Extract the (x, y) coordinate from the center of the cell holding the provided text.  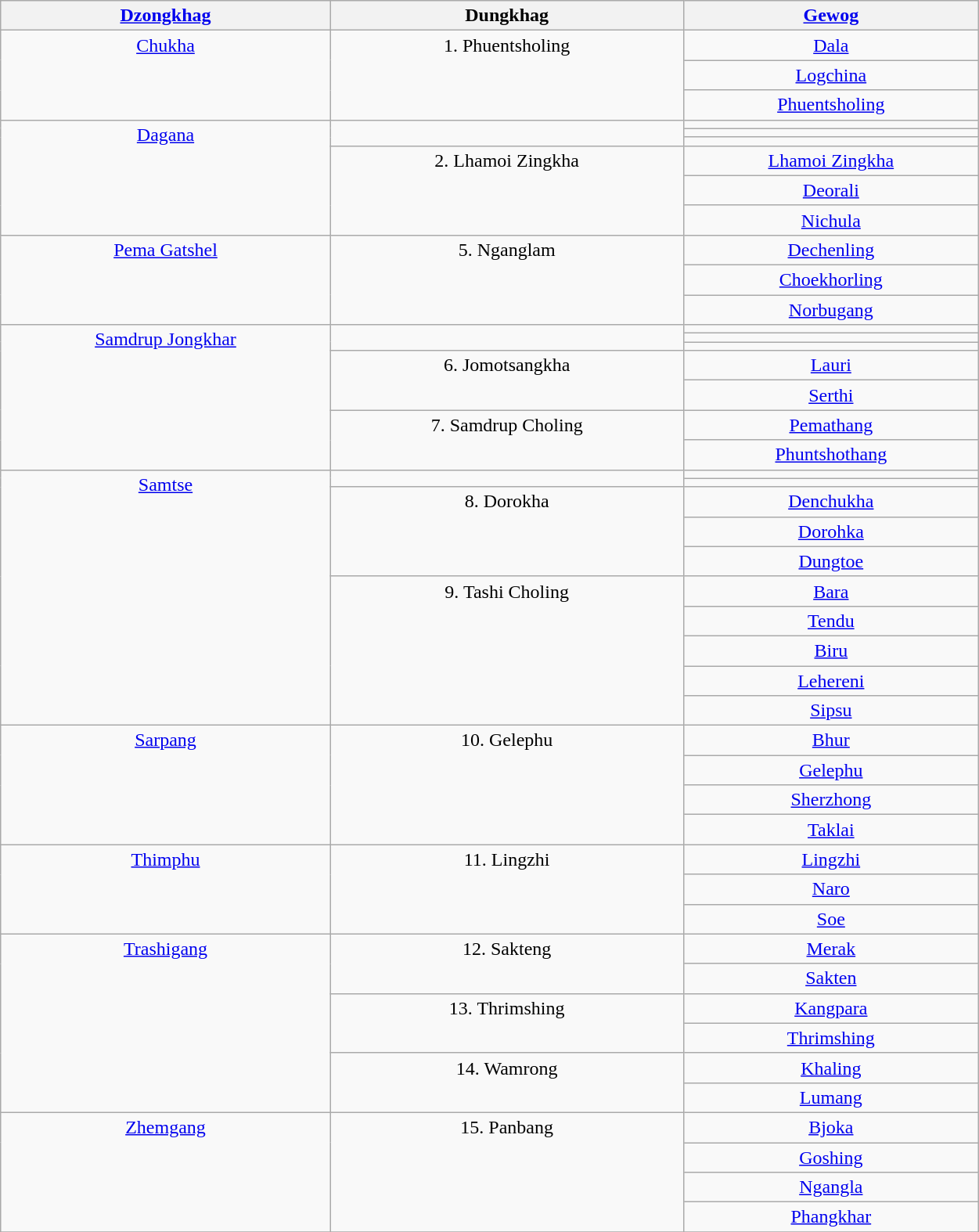
Logchina (831, 75)
Merak (831, 949)
Thrimshing (831, 1038)
Lauri (831, 366)
Sakten (831, 978)
Trashigang (166, 1023)
13. Thrimshing (507, 1023)
Phangkhar (831, 1217)
Dungtoe (831, 561)
Lehereni (831, 680)
Gewog (831, 16)
Gelephu (831, 770)
Samdrup Jongkhar (166, 398)
Nichula (831, 220)
Kangpara (831, 1008)
Dorohka (831, 531)
Phuntshothang (831, 455)
14. Wamrong (507, 1083)
Samtse (166, 598)
Dala (831, 45)
Tendu (831, 621)
Lumang (831, 1097)
Khaling (831, 1068)
Lhamoi Zingkha (831, 160)
2. Lhamoi Zingkha (507, 190)
Sarpang (166, 785)
Bhur (831, 740)
Goshing (831, 1158)
Biru (831, 650)
Bara (831, 591)
Denchukha (831, 502)
Soe (831, 919)
Ngangla (831, 1187)
Lingzhi (831, 859)
Dagana (166, 177)
Serthi (831, 395)
1. Phuentsholing (507, 75)
15. Panbang (507, 1172)
12. Sakteng (507, 964)
Dechenling (831, 250)
9. Tashi Choling (507, 650)
Norbugang (831, 309)
7. Samdrup Choling (507, 440)
10. Gelephu (507, 785)
Sipsu (831, 711)
6. Jomotsangkha (507, 380)
Naro (831, 889)
Dzongkhag (166, 16)
Zhemgang (166, 1172)
Deorali (831, 190)
Thimphu (166, 889)
Bjoka (831, 1127)
Sherzhong (831, 800)
11. Lingzhi (507, 889)
Phuentsholing (831, 105)
Choekhorling (831, 279)
Chukha (166, 75)
8. Dorokha (507, 531)
Pemathang (831, 425)
5. Nganglam (507, 279)
Pema Gatshel (166, 279)
Dungkhag (507, 16)
Taklai (831, 830)
